Search for the cell housing the specified text and yield its (X, Y) center coordinate. 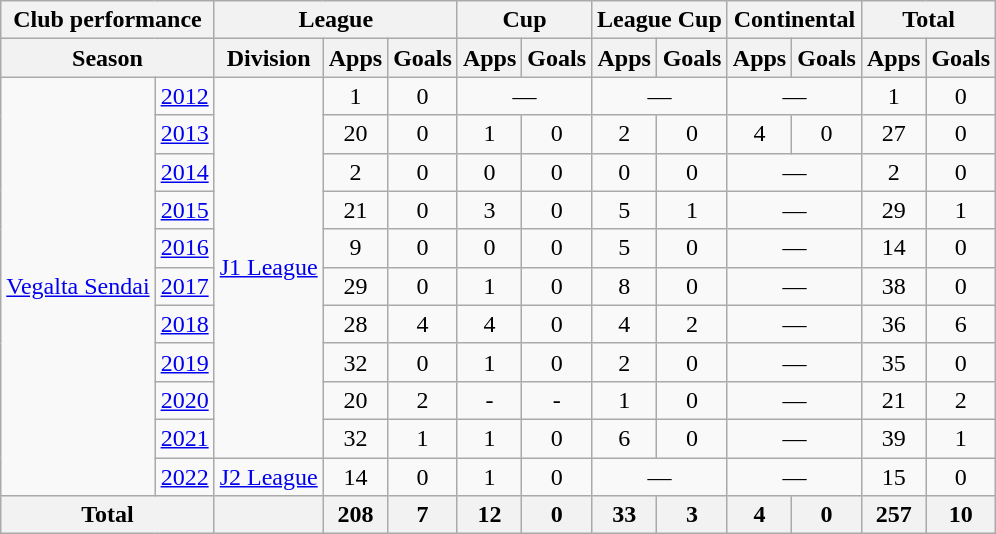
12 (489, 515)
2012 (184, 96)
15 (893, 477)
2013 (184, 134)
10 (961, 515)
2017 (184, 286)
Continental (794, 20)
39 (893, 438)
33 (624, 515)
J1 League (268, 268)
27 (893, 134)
2022 (184, 477)
2020 (184, 400)
38 (893, 286)
35 (893, 362)
Division (268, 58)
Club performance (108, 20)
Cup (524, 20)
208 (355, 515)
8 (624, 286)
Season (108, 58)
9 (355, 248)
7 (423, 515)
J2 League (268, 477)
257 (893, 515)
2016 (184, 248)
36 (893, 324)
2018 (184, 324)
Vegalta Sendai (78, 286)
2015 (184, 210)
28 (355, 324)
2021 (184, 438)
League Cup (660, 20)
2014 (184, 172)
League (336, 20)
2019 (184, 362)
